Determine the (X, Y) coordinate at the center of the cell enclosing the given text.  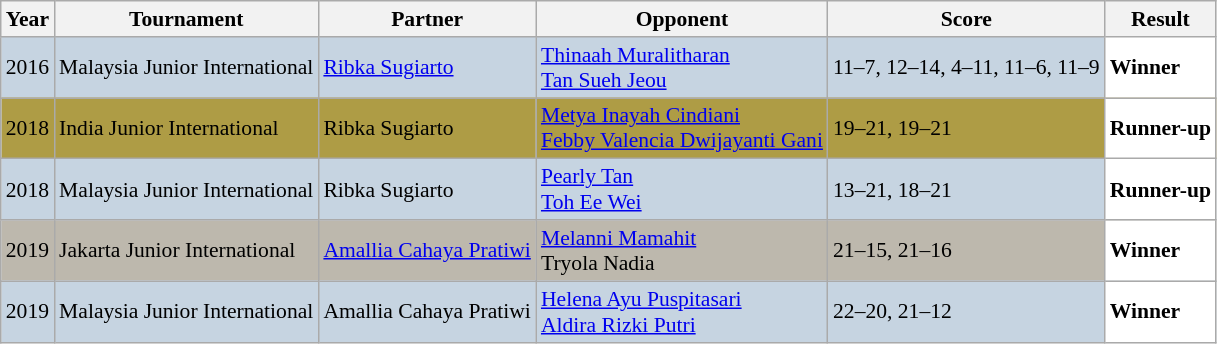
22–20, 21–12 (966, 312)
Pearly Tan Toh Ee Wei (682, 190)
13–21, 18–21 (966, 190)
Partner (427, 19)
Year (28, 19)
Tournament (186, 19)
2016 (28, 68)
21–15, 21–16 (966, 250)
Thinaah Muralitharan Tan Sueh Jeou (682, 68)
Jakarta Junior International (186, 250)
Helena Ayu Puspitasari Aldira Rizki Putri (682, 312)
India Junior International (186, 128)
Metya Inayah Cindiani Febby Valencia Dwijayanti Gani (682, 128)
Result (1160, 19)
Opponent (682, 19)
11–7, 12–14, 4–11, 11–6, 11–9 (966, 68)
19–21, 19–21 (966, 128)
Melanni Mamahit Tryola Nadia (682, 250)
Score (966, 19)
